Capture the cell that displays the provided text and extract its [X, Y] central coordinate. 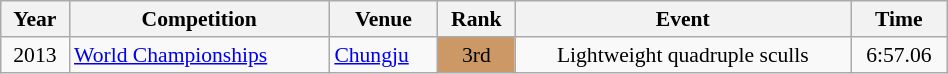
6:57.06 [900, 55]
Venue [383, 19]
2013 [35, 55]
Time [900, 19]
3rd [477, 55]
Chungju [383, 55]
Event [682, 19]
Year [35, 19]
World Championships [199, 55]
Lightweight quadruple sculls [682, 55]
Competition [199, 19]
Rank [477, 19]
